Return (x, y) of the center of cell containing provided text 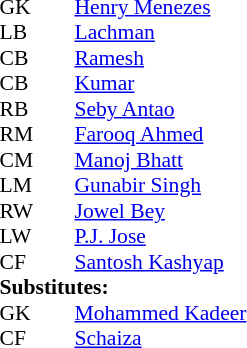
P.J. Jose (160, 237)
Lachman (160, 33)
Farooq Ahmed (160, 135)
Manoj Bhatt (160, 160)
Seby Antao (160, 109)
Mohammed Kadeer (160, 313)
Jowel Bey (160, 211)
Kumar (160, 83)
Ramesh (160, 58)
Gunabir Singh (160, 185)
Santosh Kashyap (160, 262)
